Determine the (X, Y) coordinate at the center of the cell enclosing the given text.  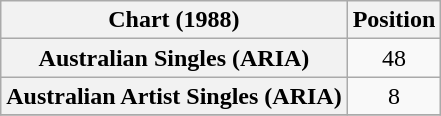
Australian Artist Singles (ARIA) (174, 96)
8 (394, 96)
Australian Singles (ARIA) (174, 58)
Chart (1988) (174, 20)
48 (394, 58)
Position (394, 20)
